Extract the (X, Y) coordinate from the center of the cell holding the provided text.  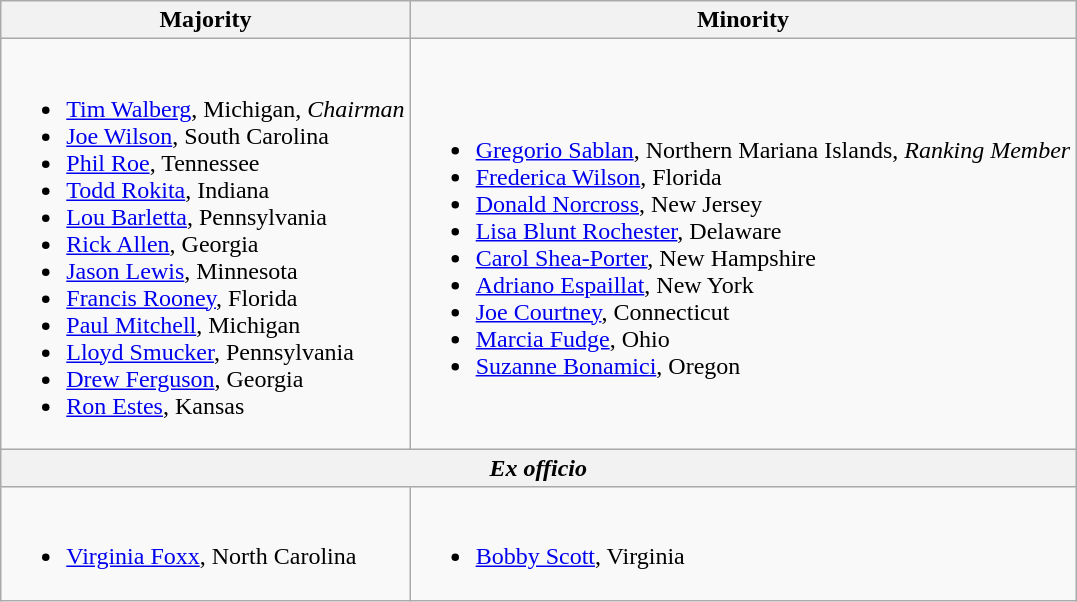
Ex officio (538, 468)
Majority (206, 20)
Bobby Scott, Virginia (743, 544)
Minority (743, 20)
Virginia Foxx, North Carolina (206, 544)
